For the text-containing cell, return its midpoint in [x, y] coordinate format. 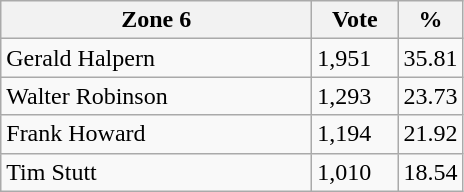
1,293 [355, 96]
23.73 [430, 96]
Frank Howard [156, 134]
1,010 [355, 172]
18.54 [430, 172]
Zone 6 [156, 20]
1,951 [355, 58]
Gerald Halpern [156, 58]
Vote [355, 20]
1,194 [355, 134]
Walter Robinson [156, 96]
% [430, 20]
35.81 [430, 58]
21.92 [430, 134]
Tim Stutt [156, 172]
